Determine the [x, y] coordinate at the center of the cell enclosing the given text.  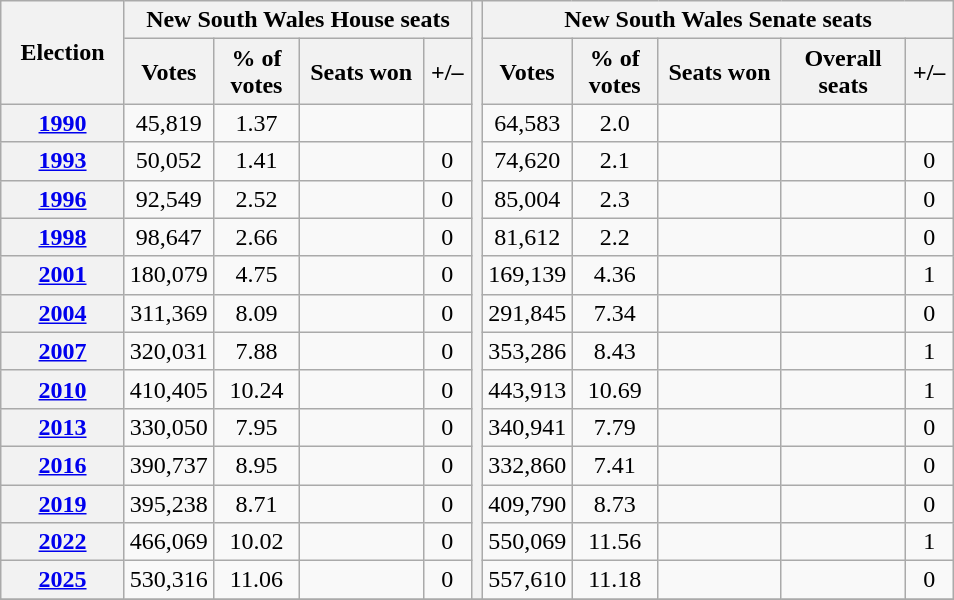
45,819 [168, 123]
1993 [63, 161]
1.37 [256, 123]
10.24 [256, 389]
2010 [63, 389]
550,069 [528, 542]
443,913 [528, 389]
311,369 [168, 313]
8.95 [256, 465]
340,941 [528, 427]
New South Wales Senate seats [718, 20]
1998 [63, 237]
81,612 [528, 237]
10.02 [256, 542]
395,238 [168, 503]
8.71 [256, 503]
2.0 [615, 123]
1.41 [256, 161]
4.75 [256, 275]
332,860 [528, 465]
2001 [63, 275]
85,004 [528, 199]
2016 [63, 465]
98,647 [168, 237]
7.34 [615, 313]
2.1 [615, 161]
1990 [63, 123]
1996 [63, 199]
4.36 [615, 275]
466,069 [168, 542]
390,737 [168, 465]
Election [63, 52]
330,050 [168, 427]
2.2 [615, 237]
2.3 [615, 199]
64,583 [528, 123]
11.06 [256, 580]
8.43 [615, 351]
291,845 [528, 313]
2007 [63, 351]
7.88 [256, 351]
7.95 [256, 427]
10.69 [615, 389]
2025 [63, 580]
180,079 [168, 275]
2022 [63, 542]
409,790 [528, 503]
530,316 [168, 580]
11.56 [615, 542]
169,139 [528, 275]
2.66 [256, 237]
92,549 [168, 199]
320,031 [168, 351]
557,610 [528, 580]
8.09 [256, 313]
2019 [63, 503]
7.79 [615, 427]
11.18 [615, 580]
New South Wales House seats [298, 20]
Overall seats [843, 72]
2.52 [256, 199]
74,620 [528, 161]
8.73 [615, 503]
50,052 [168, 161]
2013 [63, 427]
353,286 [528, 351]
7.41 [615, 465]
2004 [63, 313]
410,405 [168, 389]
